Find where the given text appears and provide that cell's center as (X, Y) coordinate. 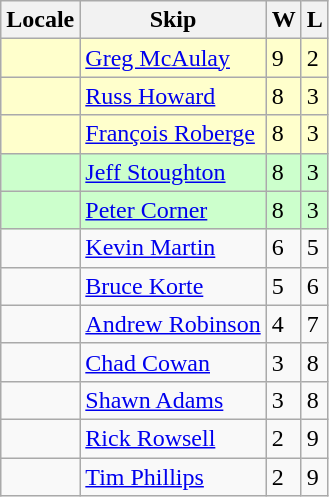
Jeff Stoughton (173, 172)
Peter Corner (173, 210)
4 (284, 324)
Rick Rowsell (173, 438)
Locale (40, 20)
Bruce Korte (173, 286)
7 (314, 324)
Chad Cowan (173, 362)
W (284, 20)
Russ Howard (173, 96)
Tim Phillips (173, 477)
Greg McAulay (173, 58)
Andrew Robinson (173, 324)
François Roberge (173, 134)
Skip (173, 20)
Kevin Martin (173, 248)
L (314, 20)
Shawn Adams (173, 400)
